Extract the [X, Y] coordinate from the center of the cell holding the provided text.  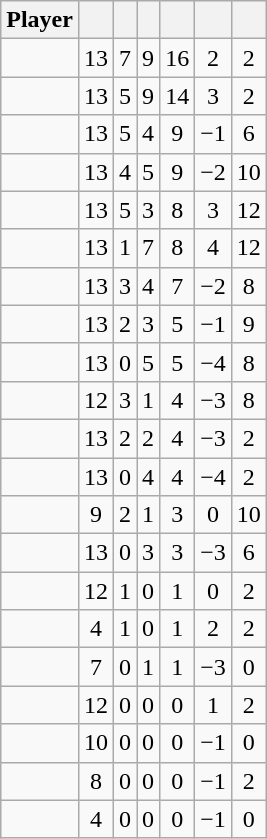
16 [178, 58]
Player [40, 20]
14 [178, 96]
